Capture the cell that displays the provided text and extract its [x, y] central coordinate. 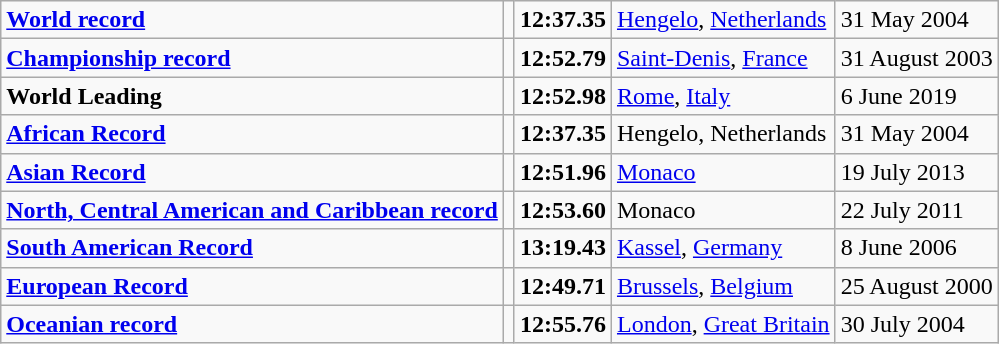
North, Central American and Caribbean record [252, 210]
Oceanian record [252, 324]
European Record [252, 286]
Saint-Denis, France [723, 58]
Asian Record [252, 172]
12:52.98 [562, 96]
12:53.60 [562, 210]
6 June 2019 [916, 96]
12:55.76 [562, 324]
8 June 2006 [916, 248]
19 July 2013 [916, 172]
Kassel, Germany [723, 248]
South American Record [252, 248]
13:19.43 [562, 248]
30 July 2004 [916, 324]
Championship record [252, 58]
London, Great Britain [723, 324]
12:49.71 [562, 286]
25 August 2000 [916, 286]
22 July 2011 [916, 210]
Brussels, Belgium [723, 286]
African Record [252, 134]
Rome, Italy [723, 96]
World record [252, 20]
31 August 2003 [916, 58]
12:52.79 [562, 58]
12:51.96 [562, 172]
World Leading [252, 96]
